Locate the cell with the specified text and output its [X, Y] center coordinate. 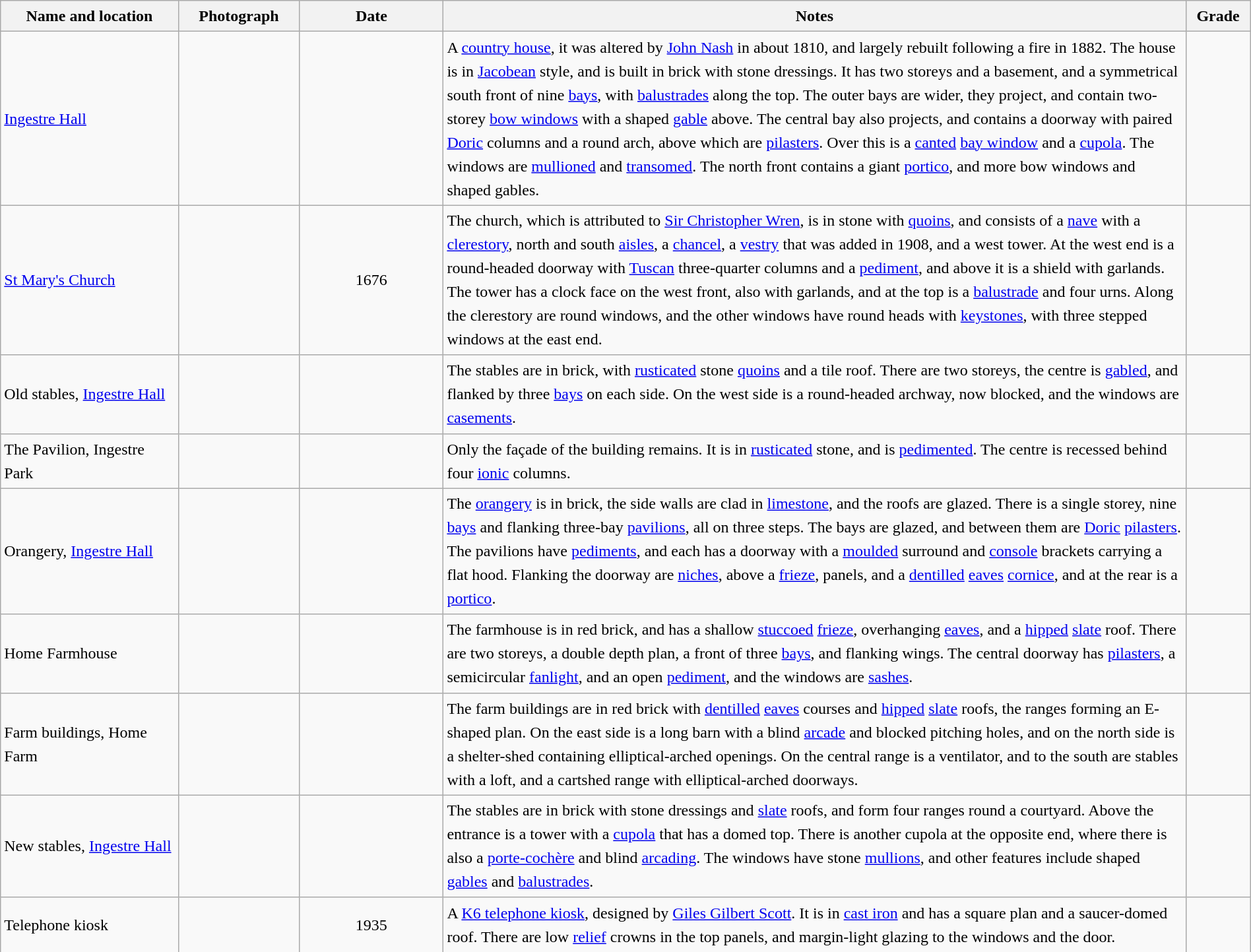
Orangery, Ingestre Hall [90, 552]
1935 [371, 925]
Grade [1218, 16]
Old stables, Ingestre Hall [90, 395]
Name and location [90, 16]
1676 [371, 280]
St Mary's Church [90, 280]
Home Farmhouse [90, 653]
Telephone kiosk [90, 925]
Only the façade of the building remains. It is in rusticated stone, and is pedimented. The centre is recessed behind four ionic columns. [814, 460]
Date [371, 16]
Farm buildings, Home Farm [90, 744]
Ingestre Hall [90, 119]
The Pavilion, Ingestre Park [90, 460]
Photograph [239, 16]
Notes [814, 16]
New stables, Ingestre Hall [90, 846]
